Return the [X, Y] coordinate for the center point of the cell that contains the specified text.  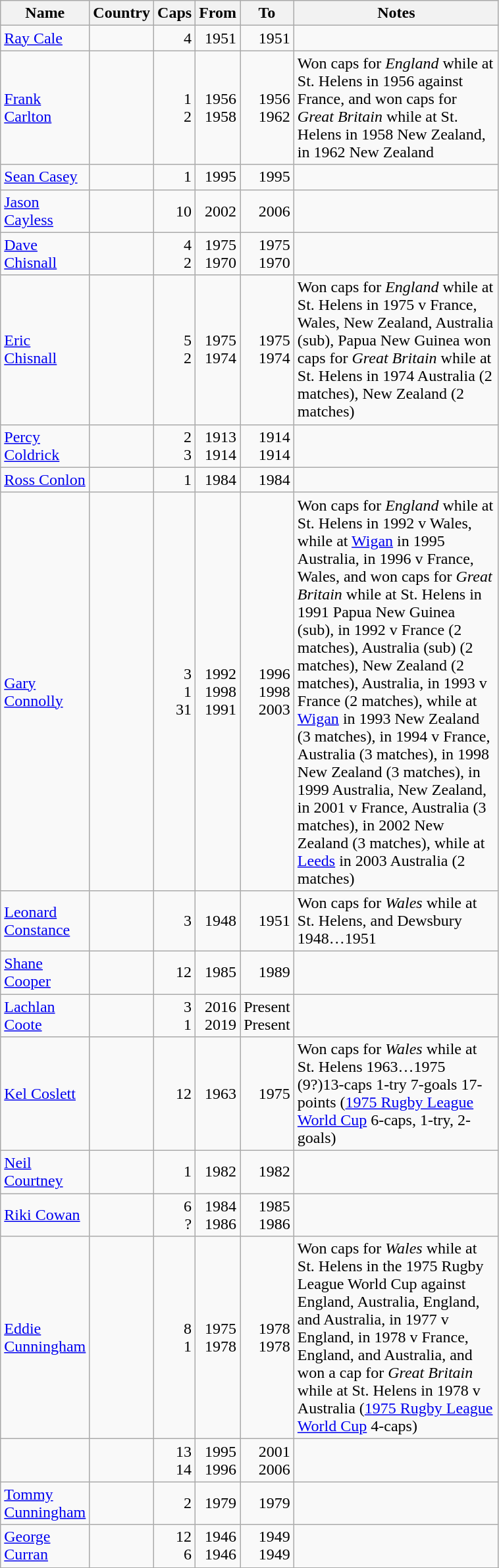
1314 [175, 1461]
6? [175, 1215]
19131914 [218, 446]
126 [175, 1546]
31 [175, 1015]
19141914 [267, 446]
1948 [218, 921]
Lachlan Coote [45, 1015]
199619982003 [267, 691]
2002 [218, 211]
Shane Cooper [45, 973]
PresentPresent [267, 1015]
81 [175, 1338]
19951996 [218, 1461]
From [218, 13]
10 [175, 211]
23 [175, 446]
Gary Connolly [45, 691]
Ross Conlon [45, 480]
Won caps for Wales while at St. Helens, and Dewsbury 1948…1951 [396, 921]
Neil Courtney [45, 1173]
4 [175, 38]
19851986 [267, 1215]
Sean Casey [45, 177]
Won caps for Wales while at St. Helens 1963…1975 (9?)13-caps 1-try 7-goals 17-points (1975 Rugby League World Cup 6-caps, 1-try, 2-goals) [396, 1094]
20162019 [218, 1015]
To [267, 13]
Percy Coldrick [45, 446]
Riki Cowan [45, 1215]
Frank Carlton [45, 108]
199219981991 [218, 691]
Caps [175, 13]
52 [175, 350]
19461946 [218, 1546]
1975 [267, 1094]
1963 [218, 1094]
Kel Coslett [45, 1094]
1989 [267, 973]
2 [175, 1503]
Dave Chisnall [45, 254]
3131 [175, 691]
20012006 [267, 1461]
19781978 [267, 1338]
19841986 [218, 1215]
Jason Cayless [45, 211]
19561962 [267, 108]
George Curran [45, 1546]
3 [175, 921]
19751978 [218, 1338]
Eddie Cunningham [45, 1338]
19491949 [267, 1546]
1985 [218, 973]
Name [45, 13]
42 [175, 254]
Eric Chisnall [45, 350]
19561958 [218, 108]
Ray Cale [45, 38]
Leonard Constance [45, 921]
Country [122, 13]
2006 [267, 211]
Tommy Cunningham [45, 1503]
Notes [396, 13]
